Find where the given text appears and provide that cell's center as [X, Y] coordinate. 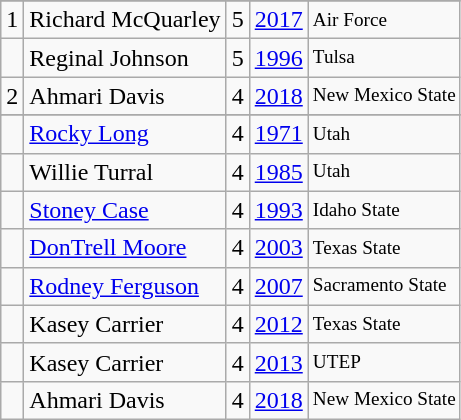
1996 [278, 58]
2 [12, 96]
Willie Turral [125, 172]
2017 [278, 20]
Rocky Long [125, 134]
2007 [278, 286]
2013 [278, 362]
1985 [278, 172]
Tulsa [384, 58]
1993 [278, 210]
Idaho State [384, 210]
DonTrell Moore [125, 248]
Stoney Case [125, 210]
1971 [278, 134]
2012 [278, 324]
Richard McQuarley [125, 20]
Air Force [384, 20]
1 [12, 20]
Rodney Ferguson [125, 286]
Reginal Johnson [125, 58]
2003 [278, 248]
Sacramento State [384, 286]
UTEP [384, 362]
